From the cell containing the given text, extract its center point as [X, Y] coordinate. 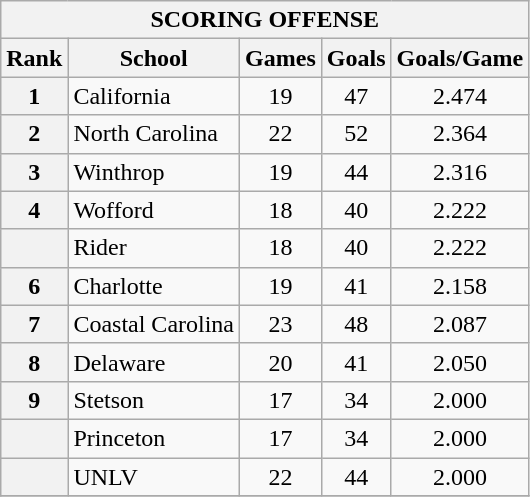
Rider [154, 248]
2.158 [460, 286]
UNLV [154, 477]
SCORING OFFENSE [265, 20]
Winthrop [154, 172]
47 [356, 96]
2.087 [460, 324]
Stetson [154, 400]
Coastal Carolina [154, 324]
2.050 [460, 362]
North Carolina [154, 134]
California [154, 96]
Rank [34, 58]
2.474 [460, 96]
3 [34, 172]
2 [34, 134]
Charlotte [154, 286]
Wofford [154, 210]
4 [34, 210]
7 [34, 324]
8 [34, 362]
Delaware [154, 362]
52 [356, 134]
Games [281, 58]
2.364 [460, 134]
1 [34, 96]
48 [356, 324]
6 [34, 286]
20 [281, 362]
2.316 [460, 172]
Goals/Game [460, 58]
9 [34, 400]
Princeton [154, 438]
Goals [356, 58]
School [154, 58]
23 [281, 324]
